Extract the (X, Y) coordinate from the center of the cell holding the provided text.  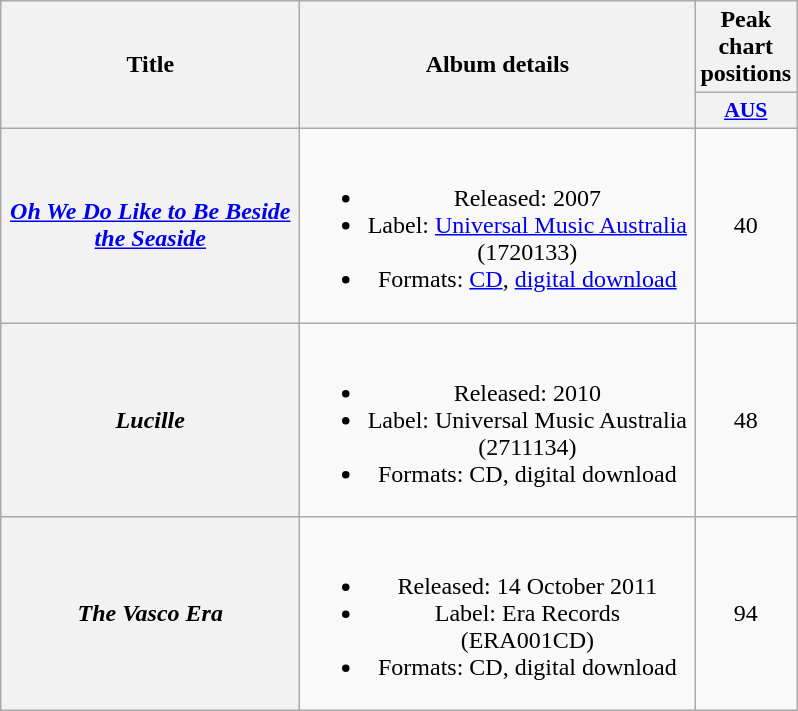
Released: 2010Label: Universal Music Australia (2711134)Formats: CD, digital download (498, 419)
The Vasco Era (150, 614)
Peak chart positions (746, 47)
Oh We Do Like to Be Beside the Seaside (150, 225)
Released: 2007Label: Universal Music Australia (1720133)Formats: CD, digital download (498, 225)
40 (746, 225)
Title (150, 65)
Lucille (150, 419)
Album details (498, 65)
94 (746, 614)
Released: 14 October 2011Label: Era Records (ERA001CD)Formats: CD, digital download (498, 614)
48 (746, 419)
AUS (746, 111)
